Provide the (X, Y) coordinate of the cell's center where the given text is located.  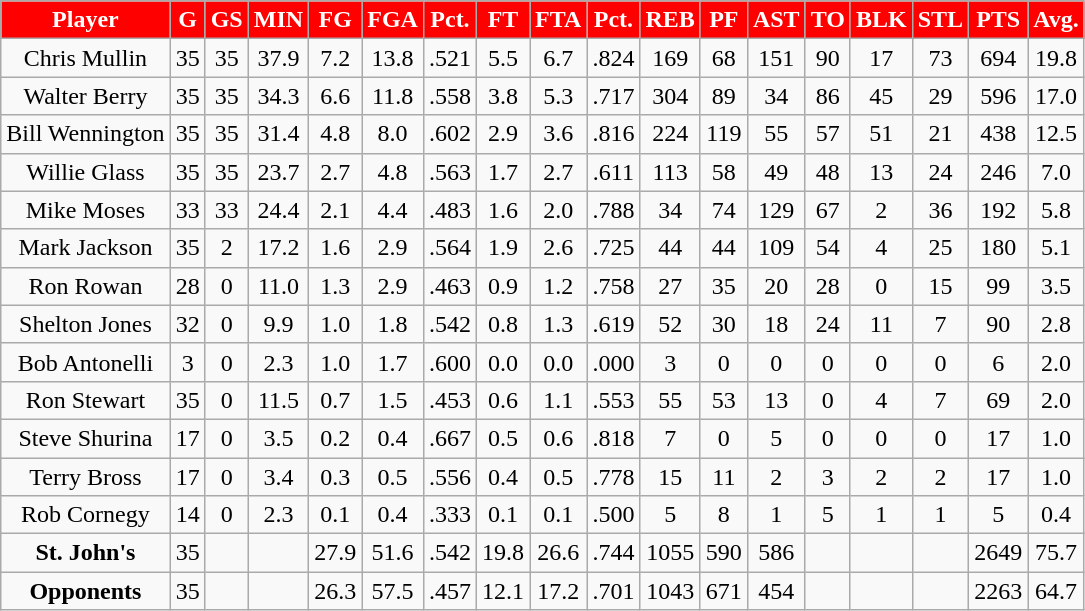
5.1 (1056, 248)
Rob Cornegy (86, 515)
PF (724, 20)
G (188, 20)
58 (724, 172)
12.5 (1056, 134)
2263 (998, 591)
6 (998, 362)
6.6 (336, 96)
PTS (998, 20)
.667 (450, 438)
31.4 (278, 134)
.788 (614, 210)
596 (998, 96)
224 (670, 134)
113 (670, 172)
.553 (614, 400)
73 (940, 58)
.000 (614, 362)
74 (724, 210)
1.5 (393, 400)
180 (998, 248)
49 (776, 172)
.602 (450, 134)
23.7 (278, 172)
Bob Antonelli (86, 362)
69 (998, 400)
0.2 (336, 438)
Opponents (86, 591)
109 (776, 248)
0.7 (336, 400)
FGA (393, 20)
17.0 (1056, 96)
St. John's (86, 553)
.558 (450, 96)
Willie Glass (86, 172)
Mark Jackson (86, 248)
.758 (614, 286)
.600 (450, 362)
.818 (614, 438)
.824 (614, 58)
304 (670, 96)
454 (776, 591)
89 (724, 96)
Steve Shurina (86, 438)
STL (940, 20)
FTA (558, 20)
2649 (998, 553)
0.8 (504, 324)
13.8 (393, 58)
.453 (450, 400)
.725 (614, 248)
694 (998, 58)
.333 (450, 515)
TO (828, 20)
1.9 (504, 248)
.778 (614, 477)
30 (724, 324)
.563 (450, 172)
53 (724, 400)
75.7 (1056, 553)
Bill Wennington (86, 134)
.463 (450, 286)
1043 (670, 591)
Walter Berry (86, 96)
438 (998, 134)
.457 (450, 591)
Ron Stewart (86, 400)
57 (828, 134)
192 (998, 210)
5.3 (558, 96)
151 (776, 58)
.701 (614, 591)
8.0 (393, 134)
20 (776, 286)
0.3 (336, 477)
Shelton Jones (86, 324)
11.5 (278, 400)
99 (998, 286)
.521 (450, 58)
0.9 (504, 286)
27.9 (336, 553)
129 (776, 210)
11.0 (278, 286)
FG (336, 20)
3.6 (558, 134)
5.8 (1056, 210)
2.6 (558, 248)
32 (188, 324)
18 (776, 324)
86 (828, 96)
26.3 (336, 591)
3.4 (278, 477)
169 (670, 58)
54 (828, 248)
GS (226, 20)
14 (188, 515)
246 (998, 172)
.483 (450, 210)
Chris Mullin (86, 58)
68 (724, 58)
3.8 (504, 96)
590 (724, 553)
11.8 (393, 96)
9.9 (278, 324)
4.4 (393, 210)
Player (86, 20)
29 (940, 96)
Avg. (1056, 20)
586 (776, 553)
27 (670, 286)
2.1 (336, 210)
6.7 (558, 58)
8 (724, 515)
Mike Moses (86, 210)
7.0 (1056, 172)
.556 (450, 477)
45 (881, 96)
25 (940, 248)
36 (940, 210)
64.7 (1056, 591)
2.8 (1056, 324)
1.2 (558, 286)
34.3 (278, 96)
Terry Bross (86, 477)
7.2 (336, 58)
51 (881, 134)
57.5 (393, 591)
1.1 (558, 400)
52 (670, 324)
24.4 (278, 210)
.744 (614, 553)
REB (670, 20)
FT (504, 20)
BLK (881, 20)
12.1 (504, 591)
37.9 (278, 58)
.500 (614, 515)
1.8 (393, 324)
Ron Rowan (86, 286)
MIN (278, 20)
48 (828, 172)
26.6 (558, 553)
.611 (614, 172)
.564 (450, 248)
.717 (614, 96)
AST (776, 20)
67 (828, 210)
119 (724, 134)
51.6 (393, 553)
21 (940, 134)
1055 (670, 553)
671 (724, 591)
.816 (614, 134)
.619 (614, 324)
5.5 (504, 58)
